Search for the cell housing the specified text and yield its [x, y] center coordinate. 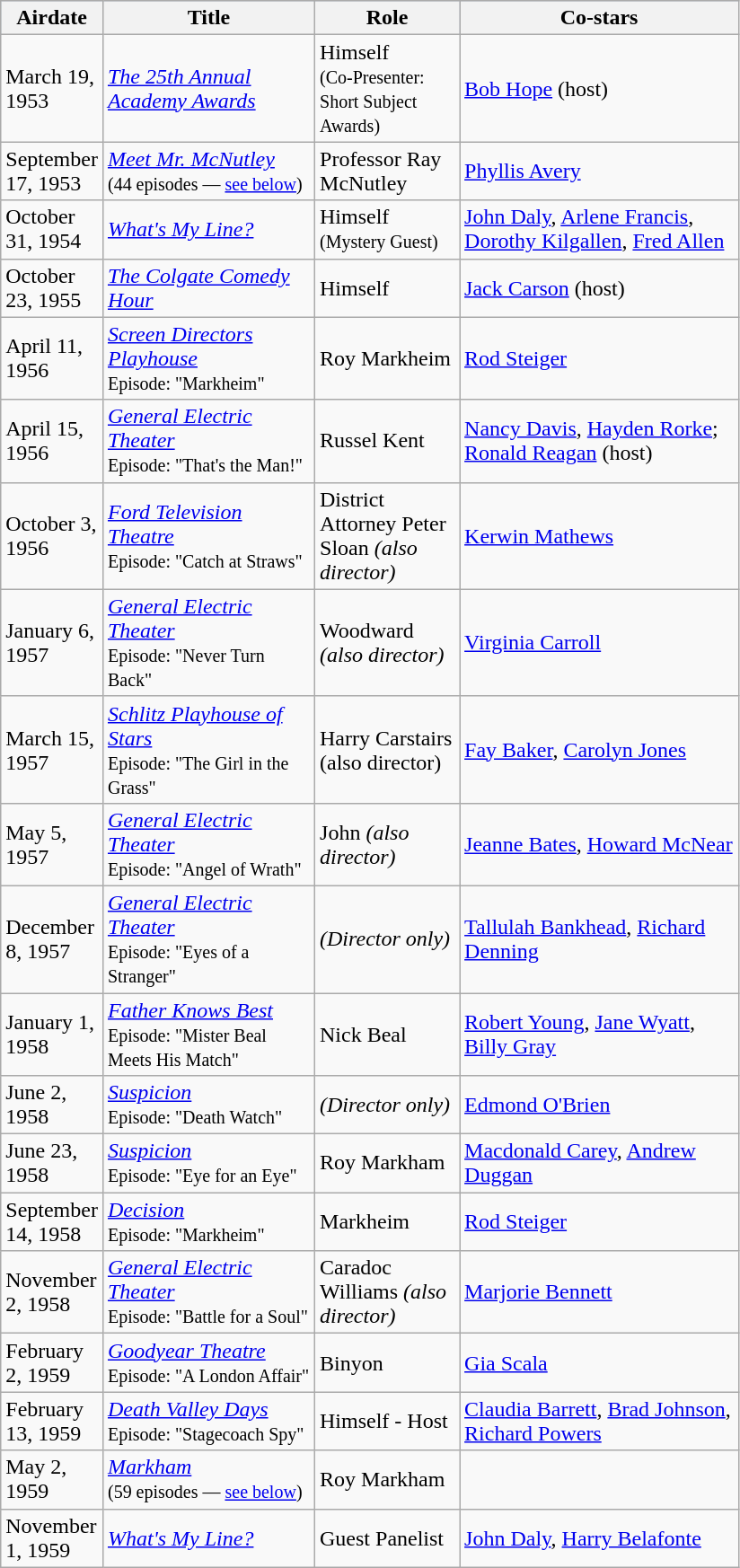
Jeanne Bates, Howard McNear [600, 844]
February 2, 1959 [52, 1363]
General Electric Theater Episode: "That's the Man!" [208, 441]
Jack Carson (host) [600, 287]
Himself [388, 287]
Caradoc Williams (also director) [388, 1292]
Title [208, 18]
June 2, 1958 [52, 1105]
Russel Kent [388, 441]
Ford Television Theatre Episode: "Catch at Straws" [208, 535]
February 13, 1959 [52, 1421]
Roy Markheim [388, 358]
December 8, 1957 [52, 939]
Tallulah Bankhead, Richard Denning [600, 939]
Binyon [388, 1363]
Bob Hope (host) [600, 88]
March 19, 1953 [52, 88]
John Daly, Arlene Francis, Dorothy Kilgallen, Fred Allen [600, 230]
Kerwin Mathews [600, 535]
Airdate [52, 18]
Death Valley Days Episode: "Stagecoach Spy" [208, 1421]
June 23, 1958 [52, 1164]
Macdonald Carey, Andrew Duggan [600, 1164]
Guest Panelist [388, 1537]
The Colgate Comedy Hour [208, 287]
November 1, 1959 [52, 1537]
John Daly, Harry Belafonte [600, 1537]
Suspicion Episode: "Death Watch" [208, 1105]
Suspicion Episode: "Eye for an Eye" [208, 1164]
Robert Young, Jane Wyatt, Billy Gray [600, 1035]
October 23, 1955 [52, 287]
September 14, 1958 [52, 1221]
Phyllis Avery [600, 171]
May 2, 1959 [52, 1480]
Edmond O'Brien [600, 1105]
Himself(Co-Presenter: Short Subject Awards) [388, 88]
Goodyear Theatre Episode: "A London Affair" [208, 1363]
Meet Mr. McNutley(44 episodes — see below) [208, 171]
January 1, 1958 [52, 1035]
Woodward (also director) [388, 643]
Himself(Mystery Guest) [388, 230]
Role [388, 18]
October 3, 1956 [52, 535]
Virginia Carroll [600, 643]
Father Knows Best Episode: "Mister Beal Meets His Match" [208, 1035]
April 11, 1956 [52, 358]
Nick Beal [388, 1035]
Gia Scala [600, 1363]
September 17, 1953 [52, 171]
Marjorie Bennett [600, 1292]
Nancy Davis, Hayden Rorke; Ronald Reagan (host) [600, 441]
Fay Baker, Carolyn Jones [600, 749]
The 25th Annual Academy Awards [208, 88]
Harry Carstairs (also director) [388, 749]
May 5, 1957 [52, 844]
Markham(59 episodes — see below) [208, 1480]
Co-stars [600, 18]
General Electric Theater Episode: "Battle for a Soul" [208, 1292]
October 31, 1954 [52, 230]
General Electric Theater Episode: "Eyes of a Stranger" [208, 939]
November 2, 1958 [52, 1292]
January 6, 1957 [52, 643]
Professor Ray McNutley [388, 171]
Himself - Host [388, 1421]
Schlitz Playhouse of Stars Episode: "The Girl in the Grass" [208, 749]
John (also director) [388, 844]
General Electric Theater Episode: "Angel of Wrath" [208, 844]
Claudia Barrett, Brad Johnson, Richard Powers [600, 1421]
General Electric Theater Episode: "Never Turn Back" [208, 643]
March 15, 1957 [52, 749]
Decision Episode: "Markheim" [208, 1221]
Screen Directors Playhouse Episode: "Markheim" [208, 358]
April 15, 1956 [52, 441]
Markheim [388, 1221]
District Attorney Peter Sloan (also director) [388, 535]
